For the text-containing cell, return its midpoint in (x, y) coordinate format. 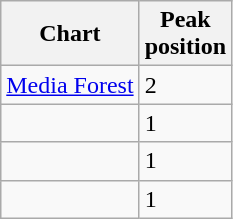
Media Forest (70, 85)
Chart (70, 34)
2 (185, 85)
Peakposition (185, 34)
